Identify which cell holds the provided text, then report its [X, Y] central coordinate. 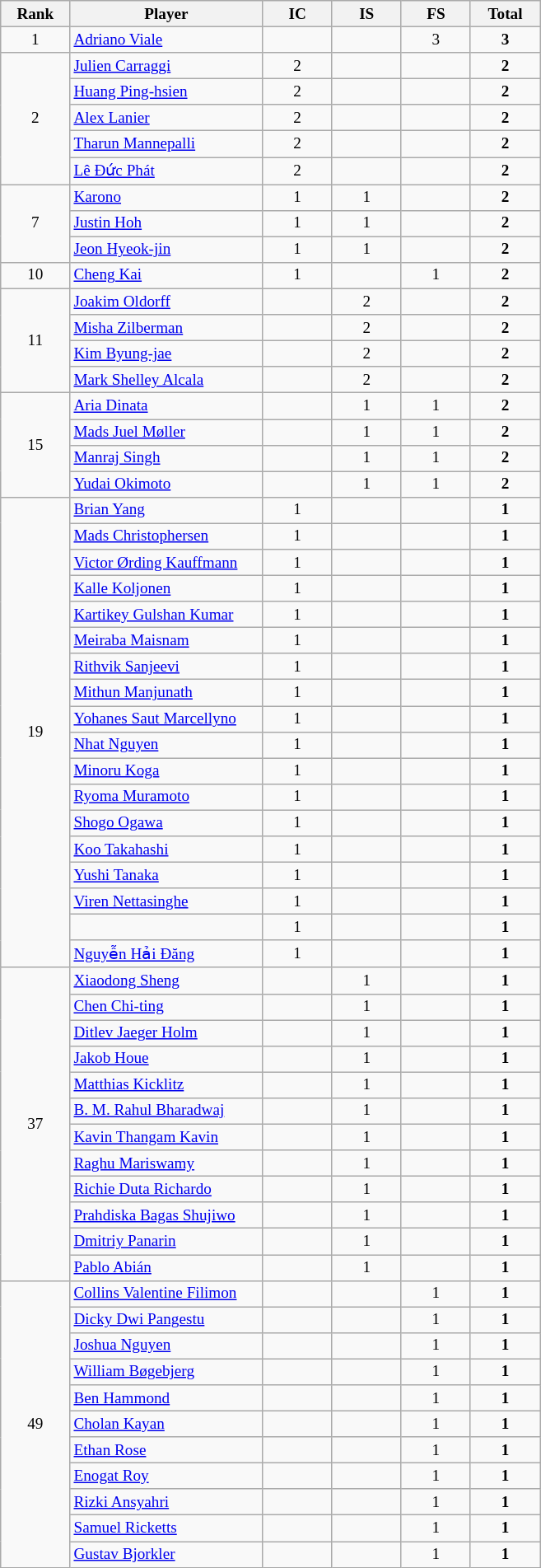
Huang Ping-hsien [166, 91]
Raghu Mariswamy [166, 1163]
Cholan Kayan [166, 1424]
IS [366, 14]
Chen Chi-ting [166, 1007]
Player [166, 14]
7 [35, 224]
49 [35, 1424]
Dicky Dwi Pangestu [166, 1320]
Mithun Manjunath [166, 693]
10 [35, 275]
Misha Zilberman [166, 328]
37 [35, 1124]
15 [35, 445]
Dmitriy Panarin [166, 1242]
Cheng Kai [166, 275]
Samuel Ricketts [166, 1528]
Minoru Koga [166, 771]
19 [35, 732]
Kartikey Gulshan Kumar [166, 615]
Mads Christophersen [166, 536]
Tharun Mannepalli [166, 144]
Yudai Okimoto [166, 484]
Xiaodong Sheng [166, 981]
Koo Takahashi [166, 850]
Yohanes Saut Marcellyno [166, 718]
Mark Shelley Alcala [166, 380]
Viren Nettasinghe [166, 901]
Shogo Ogawa [166, 823]
Ryoma Muramoto [166, 797]
Ditlev Jaeger Holm [166, 1033]
Nhat Nguyen [166, 745]
Enogat Roy [166, 1476]
Joakim Oldorff [166, 302]
Kavin Thangam Kavin [166, 1137]
Collins Valentine Filimon [166, 1294]
Ethan Rose [166, 1450]
Prahdiska Bagas Shujiwo [166, 1215]
Total [505, 14]
Justin Hoh [166, 223]
Rizki Ansyahri [166, 1502]
Richie Duta Richardo [166, 1189]
Matthias Kicklitz [166, 1085]
Ben Hammond [166, 1397]
Kim Byung-jae [166, 353]
Meiraba Maisnam [166, 640]
Brian Yang [166, 510]
IC [297, 14]
Rank [35, 14]
Aria Dinata [166, 406]
Kalle Koljonen [166, 588]
Yushi Tanaka [166, 875]
Julien Carraggi [166, 66]
Manraj Singh [166, 458]
Rithvik Sanjeevi [166, 667]
Nguyễn Hải Đăng [166, 954]
Victor Ørding Kauffmann [166, 562]
B. M. Rahul Bharadwaj [166, 1111]
William Bøgebjerg [166, 1372]
11 [35, 341]
FS [436, 14]
Gustav Bjorkler [166, 1554]
Alex Lanier [166, 118]
Karono [166, 198]
Mads Juel Møller [166, 432]
Joshua Nguyen [166, 1346]
Jeon Hyeok-jin [166, 250]
Pablo Abián [166, 1267]
Jakob Houe [166, 1059]
Lê Đức Phát [166, 170]
Adriano Viale [166, 40]
